Find where the given text appears and provide that cell's center as (X, Y) coordinate. 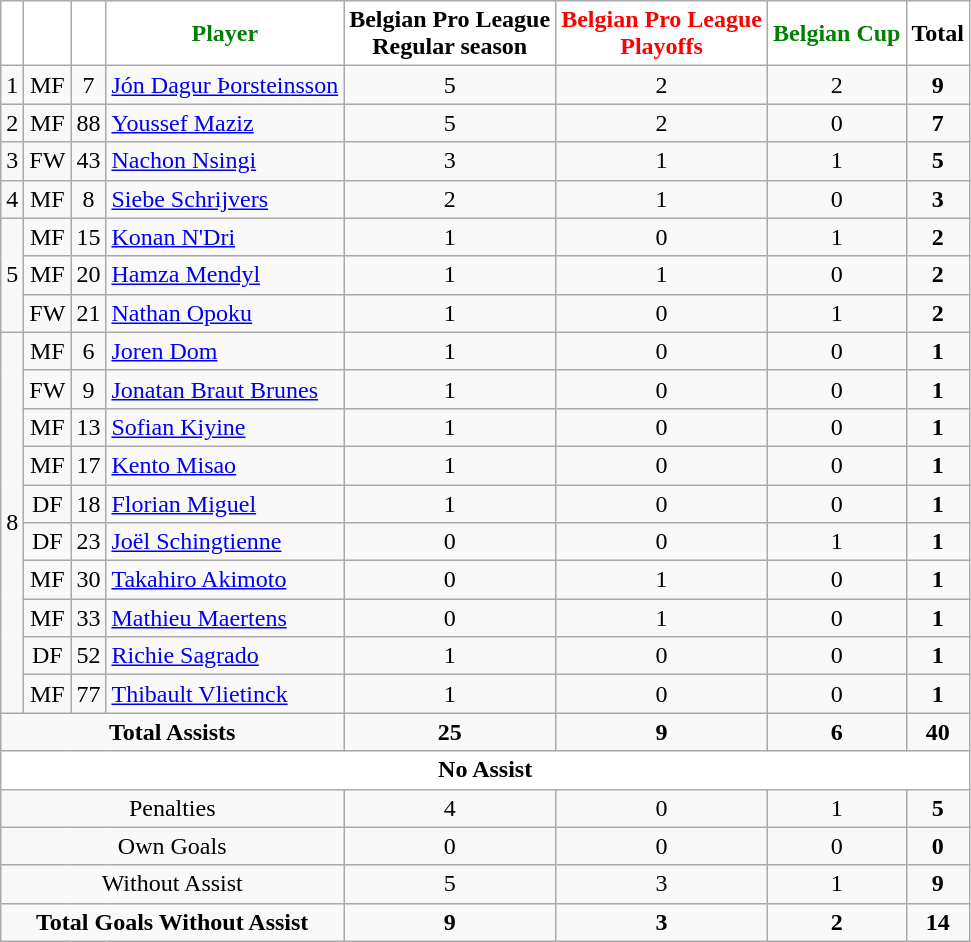
Joren Dom (225, 351)
Thibault Vlietinck (225, 694)
33 (88, 618)
17 (88, 465)
Mathieu Maertens (225, 618)
15 (88, 237)
Penalties (172, 808)
Takahiro Akimoto (225, 580)
Kento Misao (225, 465)
Belgian Pro LeagueRegular season (450, 34)
Without Assist (172, 884)
Nathan Opoku (225, 313)
Florian Miguel (225, 503)
Own Goals (172, 846)
Youssef Maziz (225, 123)
Sofian Kiyine (225, 427)
25 (450, 732)
Richie Sagrado (225, 656)
Hamza Mendyl (225, 275)
Total (938, 34)
52 (88, 656)
20 (88, 275)
77 (88, 694)
18 (88, 503)
No Assist (486, 770)
Total Assists (172, 732)
Jonatan Braut Brunes (225, 389)
Belgian Cup (837, 34)
Joël Schingtienne (225, 542)
Jón Dagur Þorsteinsson (225, 85)
43 (88, 161)
88 (88, 123)
Siebe Schrijvers (225, 199)
Belgian Pro LeaguePlayoffs (662, 34)
13 (88, 427)
Nachon Nsingi (225, 161)
23 (88, 542)
Konan N'Dri (225, 237)
30 (88, 580)
40 (938, 732)
21 (88, 313)
14 (938, 922)
Total Goals Without Assist (172, 922)
Player (225, 34)
